Determine the (X, Y) coordinate at the center of the cell enclosing the given text.  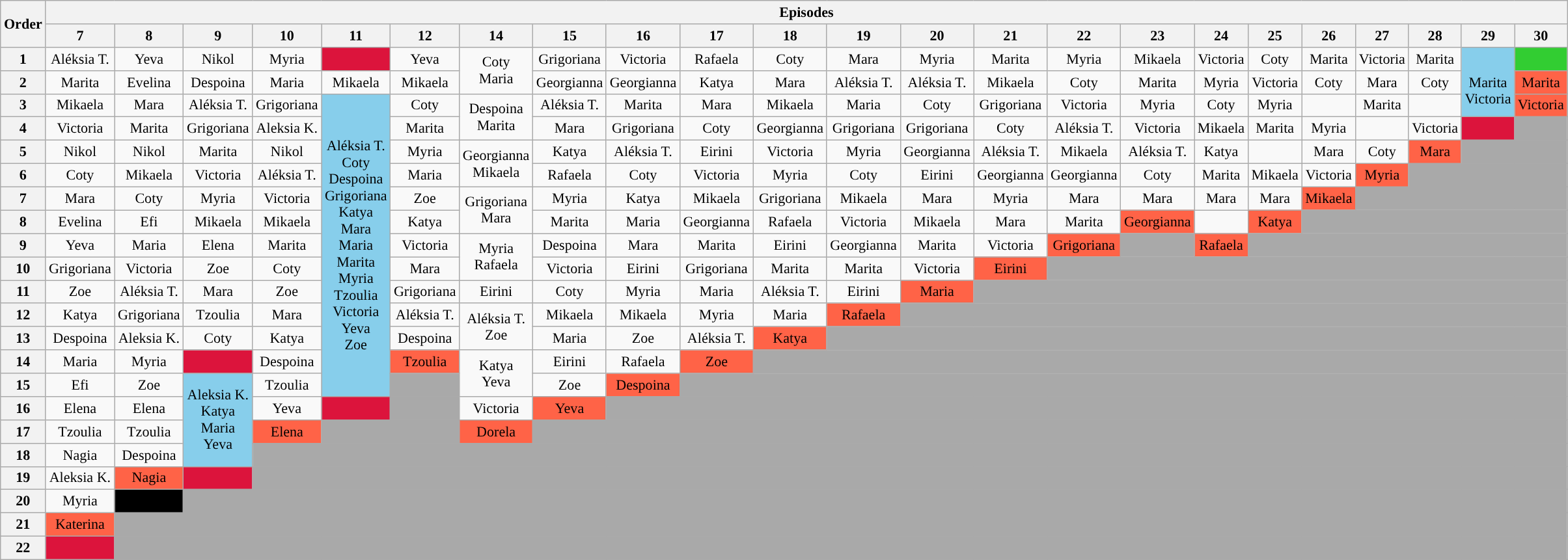
MyriaRafaela (496, 257)
24 (1221, 35)
5 (23, 152)
23 (1157, 35)
DespoinaMarita (496, 117)
Aléksia T.Zoe (496, 327)
Order (23, 23)
30 (1541, 35)
3 (23, 105)
6 (23, 175)
1 (23, 59)
29 (1488, 35)
13 (23, 338)
Aleksia K.KatyaMariaYeva (218, 419)
2 (23, 82)
28 (1435, 35)
Katerina (80, 524)
GeorgiannaMikaela (496, 163)
CotyMaria (496, 70)
MaritaVictoria (1488, 82)
Dorela (496, 431)
27 (1382, 35)
Episodes (806, 12)
26 (1329, 35)
KatyaYeva (496, 373)
GrigorianaMara (496, 210)
4 (23, 129)
25 (1274, 35)
Aléksia T.CotyDespoinaGrigorianaKatyaMaraMariaMaritaMyriaTzouliaVictoriaYevaZoe (356, 245)
